Extract the [X, Y] coordinate from the center of the cell holding the provided text.  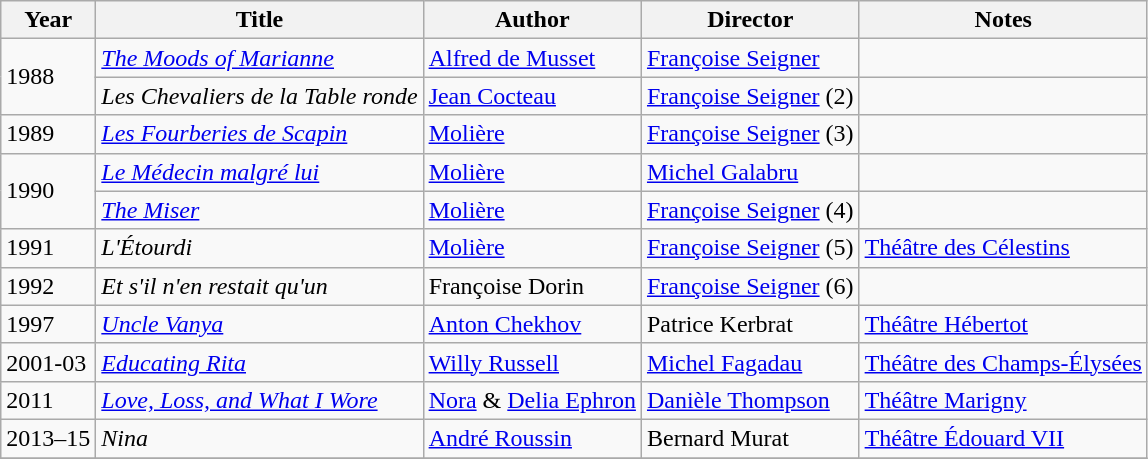
2013–15 [48, 438]
1991 [48, 248]
Françoise Seigner (6) [750, 286]
Françoise Seigner (4) [750, 210]
Nina [260, 438]
Year [48, 20]
Director [750, 20]
Educating Rita [260, 362]
Françoise Seigner (3) [750, 134]
Les Fourberies de Scapin [260, 134]
Willy Russell [532, 362]
1989 [48, 134]
Jean Cocteau [532, 96]
Françoise Seigner (5) [750, 248]
L'Étourdi [260, 248]
1988 [48, 77]
Théâtre Marigny [1003, 400]
Bernard Murat [750, 438]
Love, Loss, and What I Wore [260, 400]
The Moods of Marianne [260, 58]
Théâtre Édouard VII [1003, 438]
Théâtre des Célestins [1003, 248]
Uncle Vanya [260, 324]
1990 [48, 191]
Patrice Kerbrat [750, 324]
André Roussin [532, 438]
1992 [48, 286]
Alfred de Musset [532, 58]
Nora & Delia Ephron [532, 400]
Anton Chekhov [532, 324]
Michel Fagadau [750, 362]
Théâtre des Champs-Élysées [1003, 362]
1997 [48, 324]
Author [532, 20]
The Miser [260, 210]
Françoise Dorin [532, 286]
Title [260, 20]
Théâtre Hébertot [1003, 324]
Le Médecin malgré lui [260, 172]
Françoise Seigner [750, 58]
Michel Galabru [750, 172]
2001-03 [48, 362]
Françoise Seigner (2) [750, 96]
Les Chevaliers de la Table ronde [260, 96]
2011 [48, 400]
Notes [1003, 20]
Danièle Thompson [750, 400]
Et s'il n'en restait qu'un [260, 286]
